Output the (X, Y) coordinate of the center of the cell containing the given text.  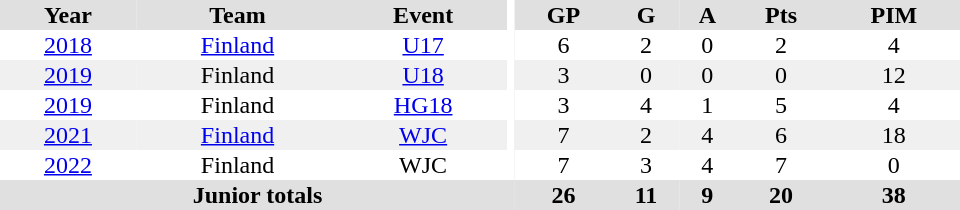
2018 (68, 45)
HG18 (423, 105)
Team (238, 15)
1 (707, 105)
Year (68, 15)
U18 (423, 75)
Event (423, 15)
5 (780, 105)
Junior totals (258, 195)
11 (646, 195)
20 (780, 195)
9 (707, 195)
U17 (423, 45)
GP (564, 15)
2022 (68, 165)
26 (564, 195)
18 (894, 135)
2021 (68, 135)
A (707, 15)
Pts (780, 15)
PIM (894, 15)
38 (894, 195)
12 (894, 75)
G (646, 15)
